Detect which cell encompasses the target text, then output its [X, Y] center coordinate. 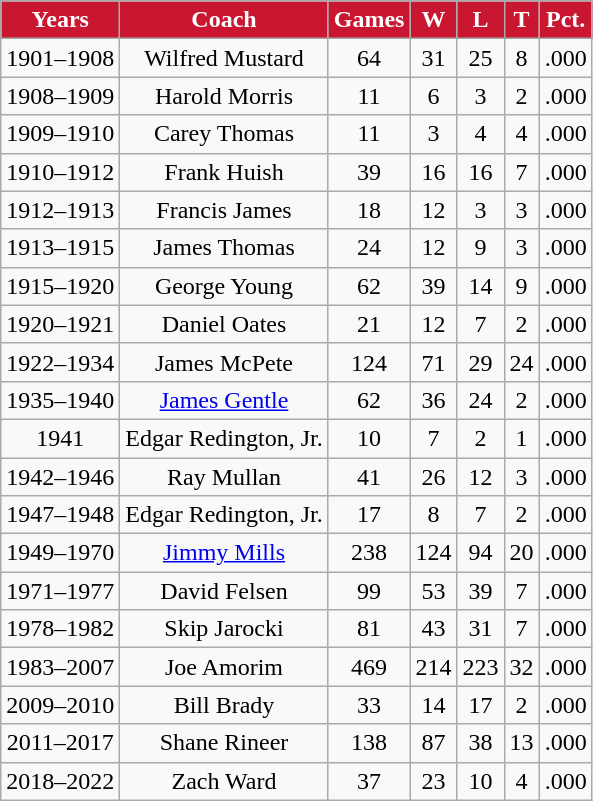
Coach [224, 20]
53 [434, 591]
Wilfred Mustard [224, 58]
1983–2007 [60, 667]
238 [369, 553]
33 [369, 705]
James Thomas [224, 248]
25 [480, 58]
George Young [224, 286]
Jimmy Mills [224, 553]
Shane Rineer [224, 743]
32 [522, 667]
T [522, 20]
1978–1982 [60, 629]
13 [522, 743]
21 [369, 324]
38 [480, 743]
Skip Jarocki [224, 629]
Games [369, 20]
Bill Brady [224, 705]
36 [434, 400]
W [434, 20]
138 [369, 743]
1935–1940 [60, 400]
214 [434, 667]
Frank Huish [224, 172]
L [480, 20]
1915–1920 [60, 286]
1912–1913 [60, 210]
1910–1912 [60, 172]
469 [369, 667]
71 [434, 362]
1949–1970 [60, 553]
Zach Ward [224, 781]
Daniel Oates [224, 324]
1909–1910 [60, 134]
1901–1908 [60, 58]
1922–1934 [60, 362]
James McPete [224, 362]
223 [480, 667]
Harold Morris [224, 96]
Joe Amorim [224, 667]
18 [369, 210]
1941 [60, 438]
26 [434, 477]
1920–1921 [60, 324]
37 [369, 781]
20 [522, 553]
99 [369, 591]
43 [434, 629]
Francis James [224, 210]
23 [434, 781]
Years [60, 20]
87 [434, 743]
Carey Thomas [224, 134]
1913–1915 [60, 248]
1 [522, 438]
81 [369, 629]
6 [434, 96]
1971–1977 [60, 591]
1942–1946 [60, 477]
2018–2022 [60, 781]
2009–2010 [60, 705]
1908–1909 [60, 96]
64 [369, 58]
41 [369, 477]
David Felsen [224, 591]
29 [480, 362]
James Gentle [224, 400]
Ray Mullan [224, 477]
94 [480, 553]
2011–2017 [60, 743]
Pct. [566, 20]
1947–1948 [60, 515]
